Find where the given text appears and provide that cell's center as (X, Y) coordinate. 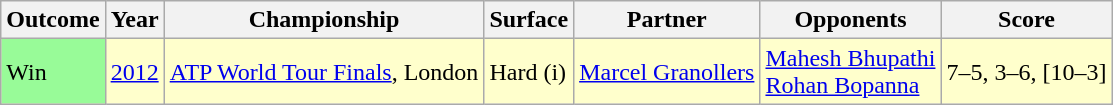
Outcome (53, 20)
7–5, 3–6, [10–3] (1026, 72)
Championship (324, 20)
Score (1026, 20)
Hard (i) (529, 72)
Opponents (850, 20)
Win (53, 72)
Mahesh Bhupathi Rohan Bopanna (850, 72)
Marcel Granollers (667, 72)
Year (134, 20)
ATP World Tour Finals, London (324, 72)
Surface (529, 20)
Partner (667, 20)
2012 (134, 72)
